For the text-containing cell, return its midpoint in (X, Y) coordinate format. 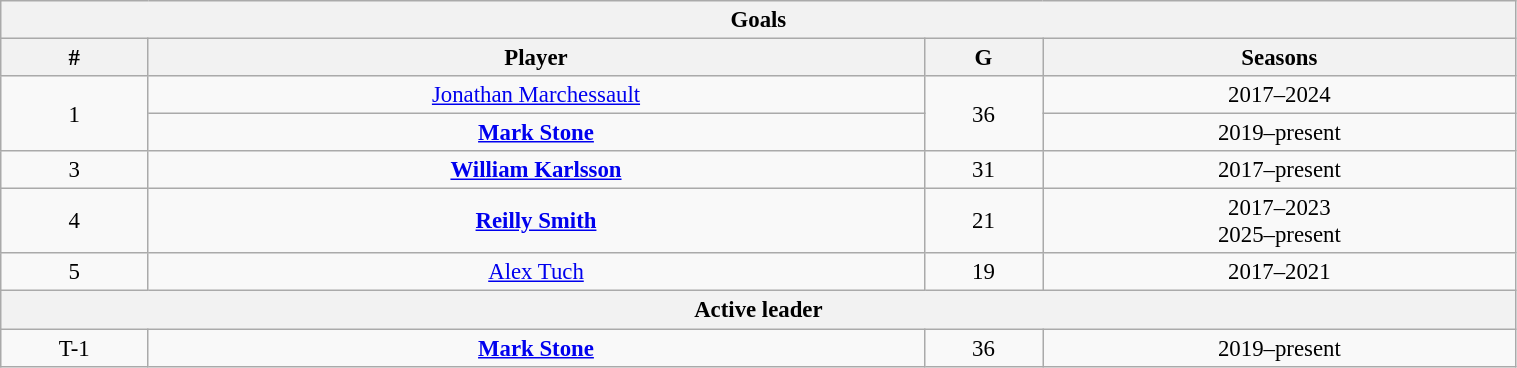
31 (983, 170)
Goals (758, 20)
William Karlsson (536, 170)
19 (983, 273)
G (983, 58)
T-1 (74, 348)
5 (74, 273)
Jonathan Marchessault (536, 95)
# (74, 58)
21 (983, 222)
2017–20232025–present (1280, 222)
2017–2024 (1280, 95)
Player (536, 58)
Seasons (1280, 58)
1 (74, 114)
3 (74, 170)
4 (74, 222)
Alex Tuch (536, 273)
2017–present (1280, 170)
2017–2021 (1280, 273)
Reilly Smith (536, 222)
Active leader (758, 310)
